Extract the [X, Y] coordinate from the center of the cell holding the provided text.  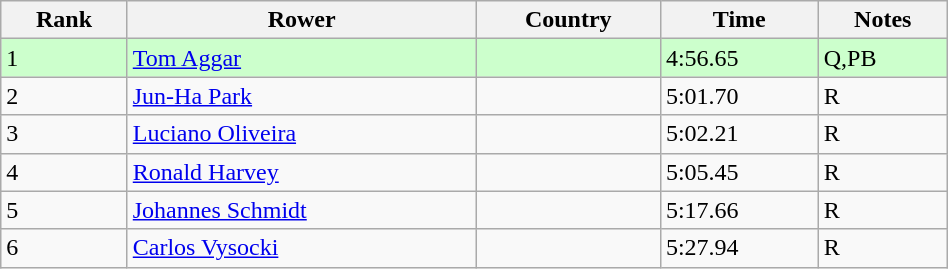
5:01.70 [739, 96]
Jun-Ha Park [302, 96]
6 [64, 248]
Rank [64, 20]
1 [64, 58]
Tom Aggar [302, 58]
Johannes Schmidt [302, 210]
4:56.65 [739, 58]
Time [739, 20]
Q,PB [882, 58]
5 [64, 210]
Ronald Harvey [302, 172]
4 [64, 172]
5:27.94 [739, 248]
5:17.66 [739, 210]
2 [64, 96]
3 [64, 134]
Carlos Vysocki [302, 248]
5:02.21 [739, 134]
Notes [882, 20]
Rower [302, 20]
Luciano Oliveira [302, 134]
Country [568, 20]
5:05.45 [739, 172]
